Find where the given text appears and provide that cell's center as [x, y] coordinate. 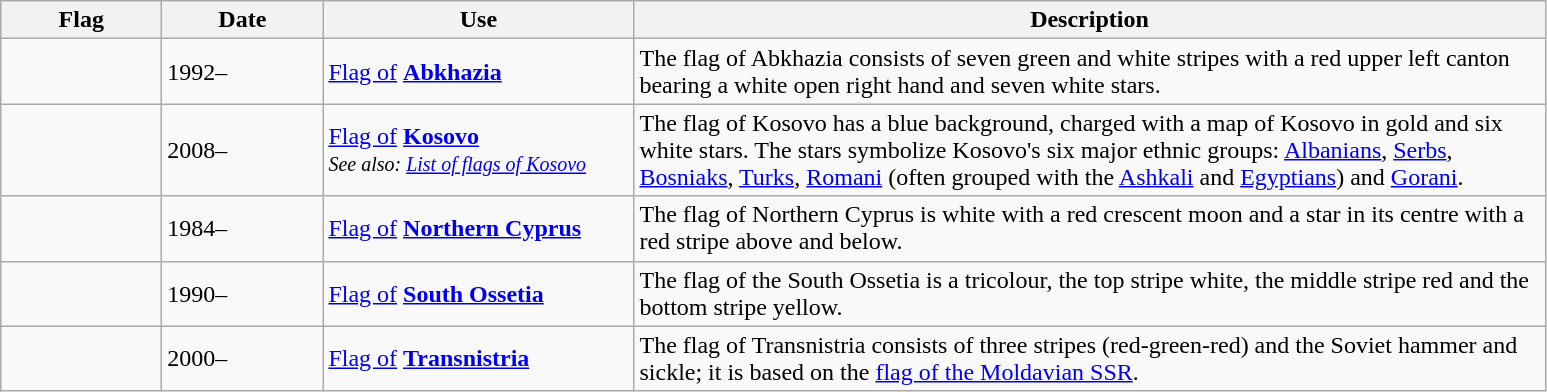
1990– [242, 294]
Flag of Transnistria [478, 358]
1992– [242, 72]
2008– [242, 150]
Flag of South Ossetia [478, 294]
Description [1090, 20]
The flag of Transnistria consists of three stripes (red-green-red) and the Soviet hammer and sickle; it is based on the flag of the Moldavian SSR. [1090, 358]
Flag of Abkhazia [478, 72]
Flag [82, 20]
Use [478, 20]
Flag of Northern Cyprus [478, 228]
Flag of KosovoSee also: List of flags of Kosovo [478, 150]
The flag of Northern Cyprus is white with a red crescent moon and a star in its centre with a red stripe above and below. [1090, 228]
1984– [242, 228]
Date [242, 20]
The flag of the South Ossetia is a tricolour, the top stripe white, the middle stripe red and the bottom stripe yellow. [1090, 294]
2000– [242, 358]
The flag of Abkhazia consists of seven green and white stripes with a red upper left canton bearing a white open right hand and seven white stars. [1090, 72]
